Find where the given text appears and provide that cell's center as [X, Y] coordinate. 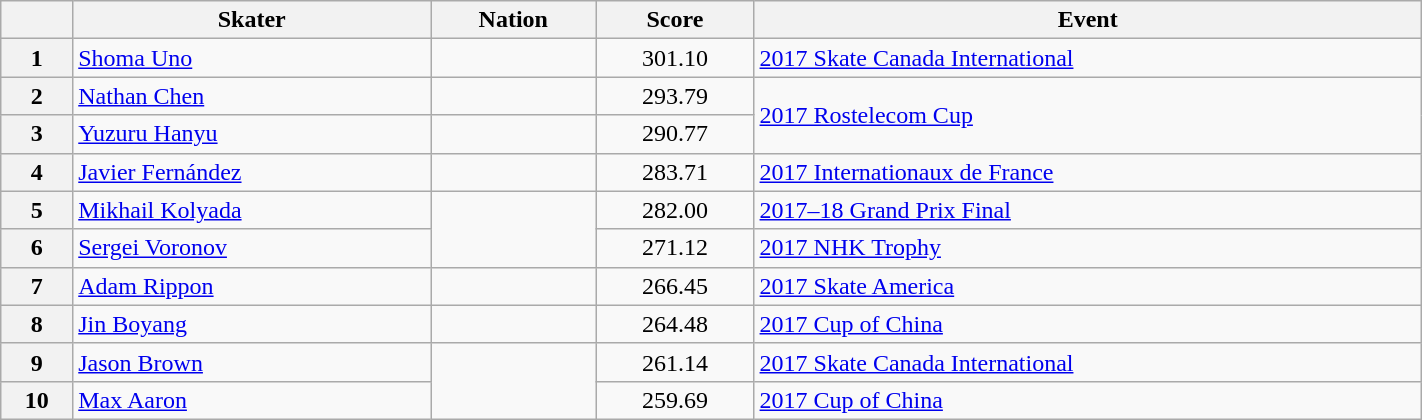
2 [37, 96]
Nathan Chen [252, 96]
Skater [252, 20]
2017 NHK Trophy [1088, 248]
261.14 [675, 362]
Event [1088, 20]
1 [37, 58]
283.71 [675, 172]
Nation [514, 20]
8 [37, 324]
2017 Rostelecom Cup [1088, 115]
3 [37, 134]
264.48 [675, 324]
4 [37, 172]
Adam Rippon [252, 286]
Yuzuru Hanyu [252, 134]
Javier Fernández [252, 172]
293.79 [675, 96]
Score [675, 20]
Max Aaron [252, 400]
5 [37, 210]
Mikhail Kolyada [252, 210]
7 [37, 286]
290.77 [675, 134]
2017 Skate America [1088, 286]
Jason Brown [252, 362]
282.00 [675, 210]
259.69 [675, 400]
10 [37, 400]
266.45 [675, 286]
271.12 [675, 248]
Jin Boyang [252, 324]
9 [37, 362]
301.10 [675, 58]
Shoma Uno [252, 58]
Sergei Voronov [252, 248]
2017 Internationaux de France [1088, 172]
2017–18 Grand Prix Final [1088, 210]
6 [37, 248]
